For the text-containing cell, return its midpoint in (x, y) coordinate format. 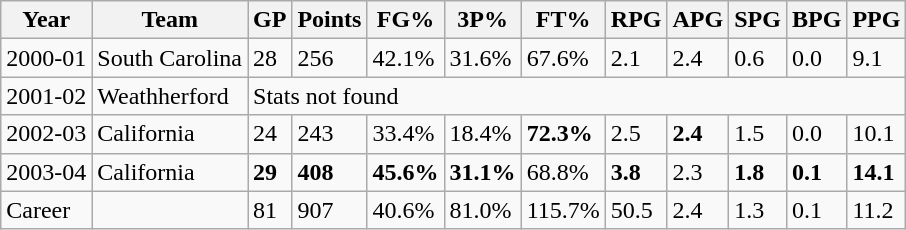
256 (330, 58)
Year (46, 20)
PPG (876, 20)
APG (698, 20)
Weathherford (170, 96)
FG% (406, 20)
2001-02 (46, 96)
72.3% (563, 134)
14.1 (876, 172)
SPG (758, 20)
81.0% (482, 210)
1.3 (758, 210)
3P% (482, 20)
408 (330, 172)
2.1 (636, 58)
RPG (636, 20)
2003-04 (46, 172)
31.1% (482, 172)
FT% (563, 20)
81 (270, 210)
33.4% (406, 134)
Stats not found (577, 96)
10.1 (876, 134)
68.8% (563, 172)
45.6% (406, 172)
2002-03 (46, 134)
2.3 (698, 172)
18.4% (482, 134)
2.5 (636, 134)
1.8 (758, 172)
Points (330, 20)
1.5 (758, 134)
31.6% (482, 58)
28 (270, 58)
50.5 (636, 210)
GP (270, 20)
115.7% (563, 210)
40.6% (406, 210)
2000-01 (46, 58)
0.6 (758, 58)
BPG (816, 20)
29 (270, 172)
South Carolina (170, 58)
24 (270, 134)
907 (330, 210)
243 (330, 134)
42.1% (406, 58)
3.8 (636, 172)
11.2 (876, 210)
67.6% (563, 58)
Team (170, 20)
Career (46, 210)
9.1 (876, 58)
